Find where the given text appears and provide that cell's center as (X, Y) coordinate. 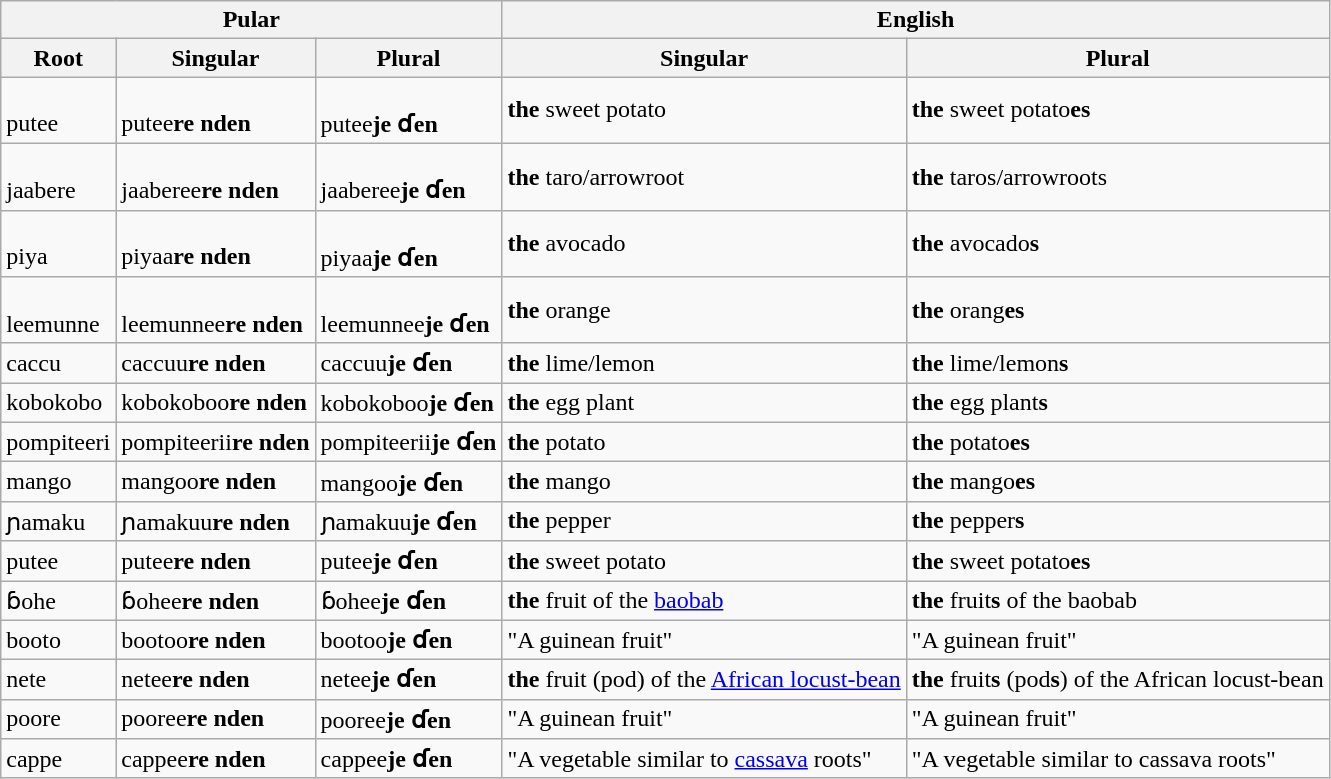
cappeeje ɗen (408, 759)
the avocados (1118, 244)
mangooje ɗen (408, 482)
Pular (252, 20)
pompiteeriire nden (216, 442)
ɲamaku (58, 521)
the peppers (1118, 521)
the orange (704, 310)
the taros/arrowroots (1118, 176)
English (916, 20)
kobokoboore nden (216, 403)
bootooje ɗen (408, 640)
leemunne (58, 310)
the lime/lemon (704, 363)
ɓoheere nden (216, 600)
cappeere nden (216, 759)
ɓohe (58, 600)
jaabere (58, 176)
cappe (58, 759)
pompiteeriije ɗen (408, 442)
kobokobo (58, 403)
the mangoes (1118, 482)
the egg plant (704, 403)
the fruits of the baobab (1118, 600)
poore (58, 719)
ɲamakuuje ɗen (408, 521)
pooreeje ɗen (408, 719)
the fruits (pods) of the African locust-bean (1118, 680)
the pepper (704, 521)
caccuuje ɗen (408, 363)
the avocado (704, 244)
the potato (704, 442)
the fruit of the baobab (704, 600)
the fruit (pod) of the African locust-bean (704, 680)
pooreere nden (216, 719)
ɓoheeje ɗen (408, 600)
piyaare nden (216, 244)
the taro/arrowroot (704, 176)
caccu (58, 363)
neteere nden (216, 680)
the egg plants (1118, 403)
nete (58, 680)
neteeje ɗen (408, 680)
kobokobooje ɗen (408, 403)
piya (58, 244)
the potatoes (1118, 442)
leemunneeje ɗen (408, 310)
pompiteeri (58, 442)
piyaaje ɗen (408, 244)
booto (58, 640)
jaabereeje ɗen (408, 176)
the oranges (1118, 310)
ɲamakuure nden (216, 521)
jaabereere nden (216, 176)
mangoore nden (216, 482)
Root (58, 58)
bootoore nden (216, 640)
the lime/lemons (1118, 363)
the mango (704, 482)
caccuure nden (216, 363)
leemunneere nden (216, 310)
mango (58, 482)
